Capture the cell that displays the provided text and extract its (x, y) central coordinate. 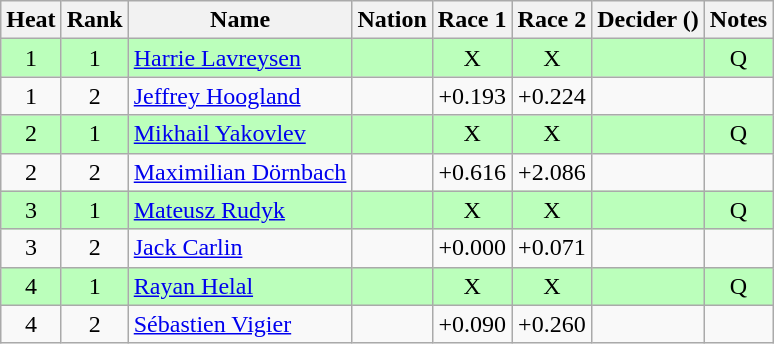
Jack Carlin (240, 248)
+0.616 (472, 172)
Mateusz Rudyk (240, 210)
+2.086 (552, 172)
+0.000 (472, 248)
+0.193 (472, 96)
Race 1 (472, 20)
Sébastien Vigier (240, 324)
Decider () (648, 20)
Maximilian Dörnbach (240, 172)
Rank (94, 20)
+0.071 (552, 248)
Nation (392, 20)
Name (240, 20)
Mikhail Yakovlev (240, 134)
Jeffrey Hoogland (240, 96)
Harrie Lavreysen (240, 58)
Race 2 (552, 20)
Rayan Helal (240, 286)
Notes (738, 20)
+0.090 (472, 324)
Heat (31, 20)
+0.224 (552, 96)
+0.260 (552, 324)
